Scan for the cell matching the given text and deliver its (X, Y) coordinate at center. 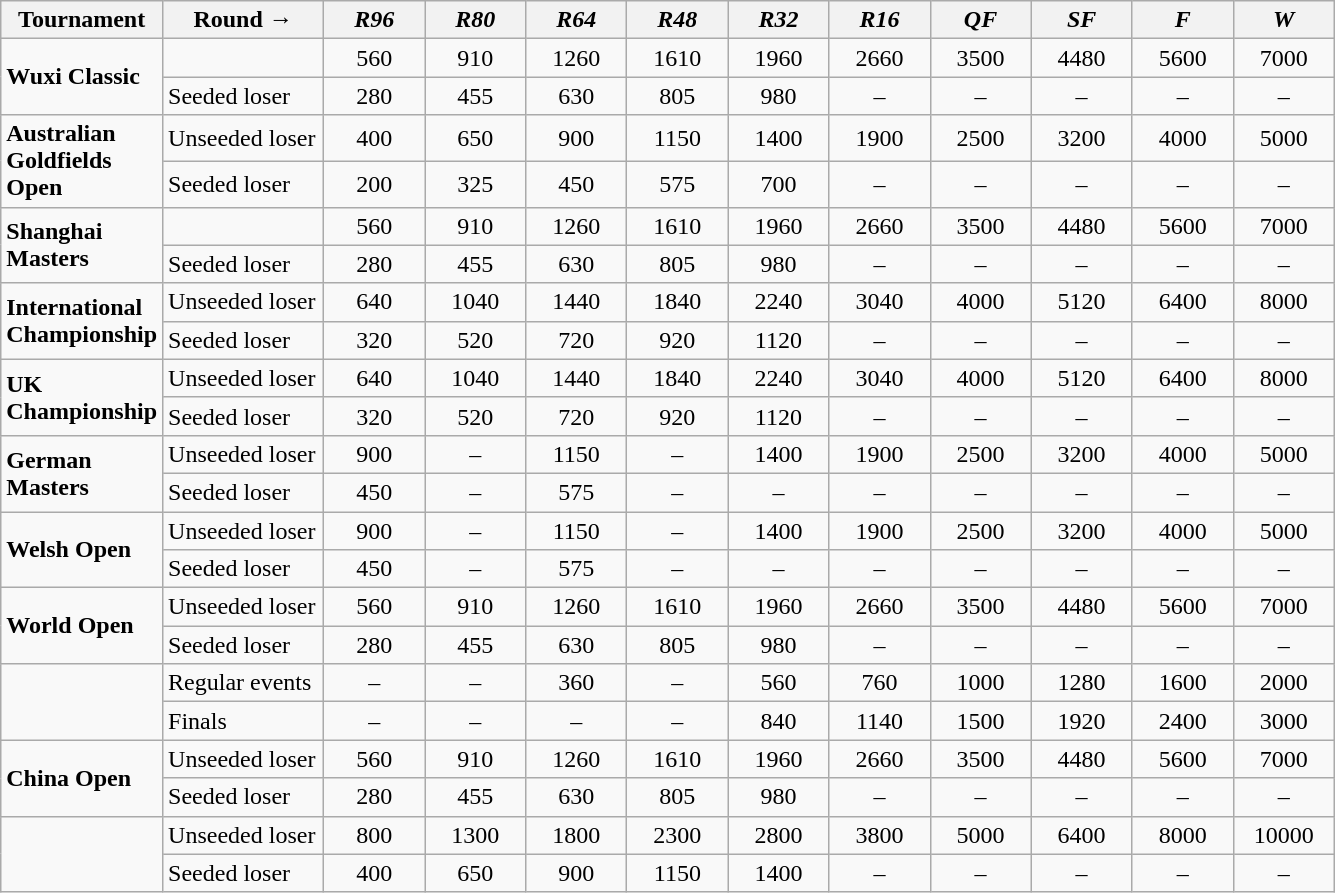
German Masters (82, 473)
1800 (576, 835)
R16 (880, 20)
800 (374, 835)
1000 (980, 683)
Wuxi Classic (82, 77)
1300 (476, 835)
SF (1082, 20)
1920 (1082, 721)
840 (778, 721)
Finals (244, 721)
700 (778, 184)
China Open (82, 778)
Welsh Open (82, 550)
Tournament (82, 20)
10000 (1284, 835)
1140 (880, 721)
R48 (678, 20)
UK Championship (82, 397)
Round → (244, 20)
R96 (374, 20)
2800 (778, 835)
2400 (1182, 721)
2000 (1284, 683)
2300 (678, 835)
3000 (1284, 721)
W (1284, 20)
International Championship (82, 321)
1500 (980, 721)
R32 (778, 20)
1600 (1182, 683)
325 (476, 184)
3800 (880, 835)
R64 (576, 20)
Australian Goldfields Open (82, 161)
Shanghai Masters (82, 245)
World Open (82, 626)
R80 (476, 20)
Regular events (244, 683)
F (1182, 20)
1280 (1082, 683)
QF (980, 20)
200 (374, 184)
360 (576, 683)
760 (880, 683)
